Capture the cell that displays the provided text and extract its [x, y] central coordinate. 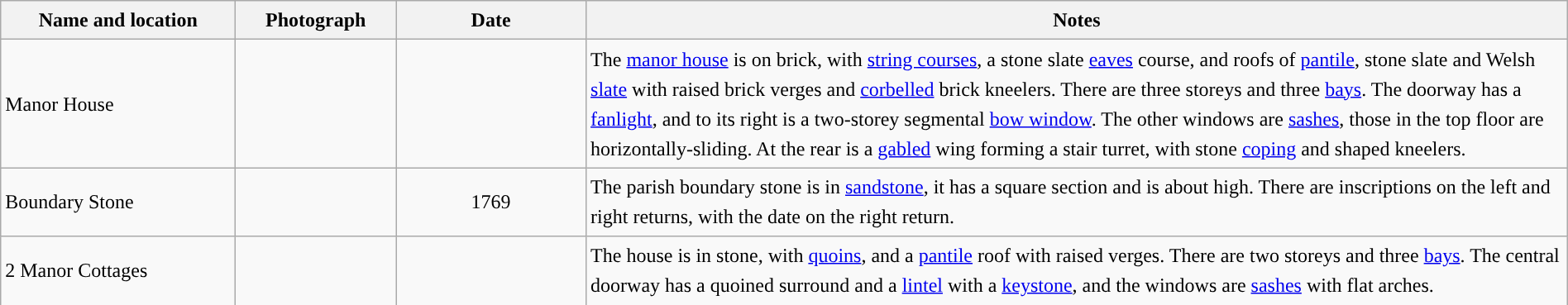
Boundary Stone [118, 202]
Notes [1077, 20]
Name and location [118, 20]
1769 [491, 202]
Manor House [118, 104]
Date [491, 20]
2 Manor Cottages [118, 271]
Photograph [316, 20]
